Locate the cell with the specified text and output its [x, y] center coordinate. 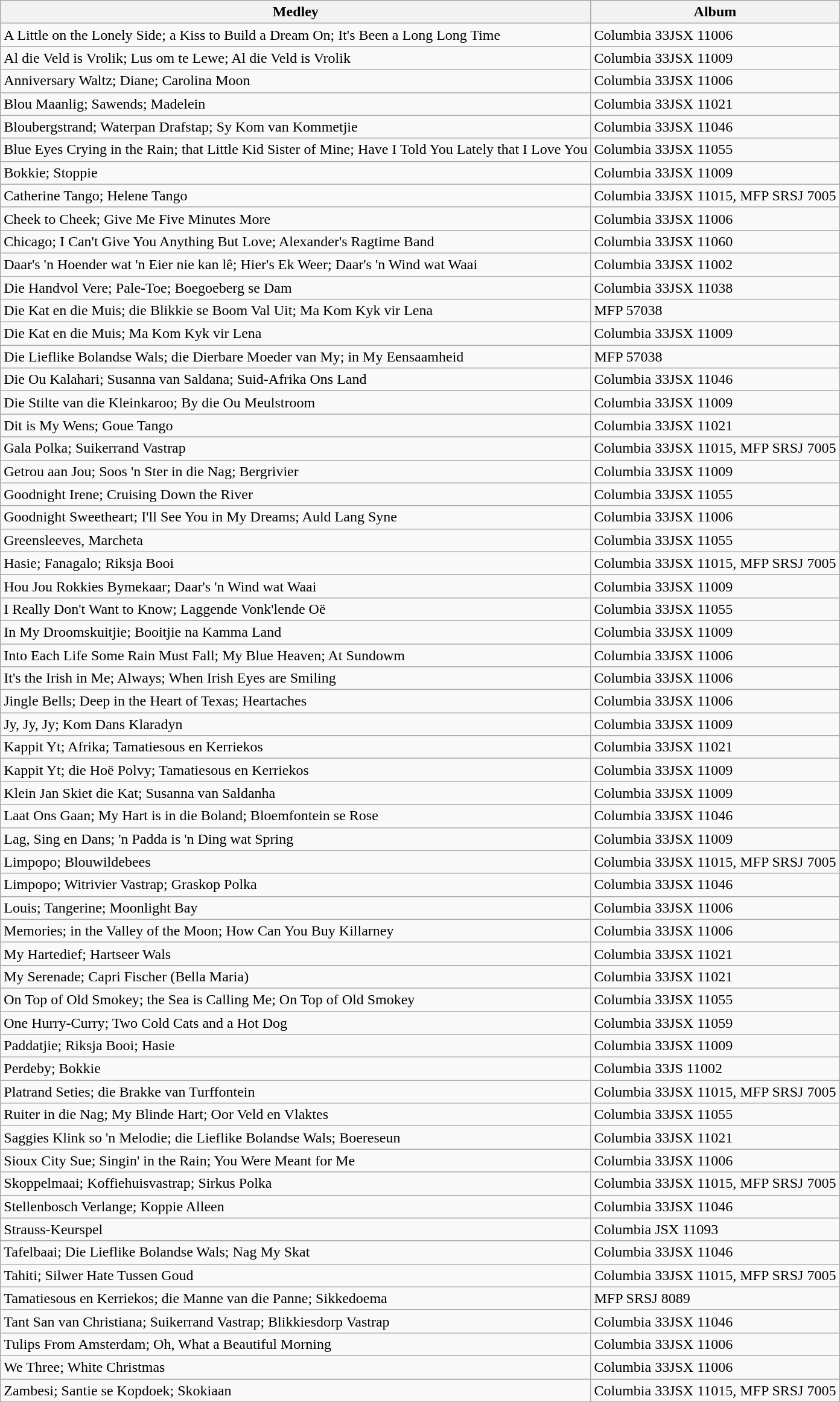
Columbia 33JSX 11060 [715, 241]
Tamatiesous en Kerriekos; die Manne van die Panne; Sikkedoema [296, 1298]
Memories; in the Valley of the Moon; How Can You Buy Killarney [296, 931]
MFP SRSJ 8089 [715, 1298]
Lag, Sing en Dans; 'n Padda is 'n Ding wat Spring [296, 839]
Die Handvol Vere; Pale-Toe; Boegoeberg se Dam [296, 288]
Jy, Jy, Jy; Kom Dans Klaradyn [296, 724]
Stellenbosch Verlange; Koppie Alleen [296, 1206]
Laat Ons Gaan; My Hart is in die Boland; Bloemfontein se Rose [296, 816]
Limpopo; Blouwildebees [296, 862]
Bokkie; Stoppie [296, 173]
We Three; White Christmas [296, 1367]
Goodnight Irene; Cruising Down the River [296, 494]
Klein Jan Skiet die Kat; Susanna van Saldanha [296, 793]
Die Kat en die Muis; Ma Kom Kyk vir Lena [296, 334]
Kappit Yt; die Hoë Polvy; Tamatiesous en Kerriekos [296, 770]
Perdeby; Bokkie [296, 1069]
Hou Jou Rokkies Bymekaar; Daar's 'n Wind wat Waai [296, 586]
Paddatjie; Riksja Booi; Hasie [296, 1046]
Die Stilte van die Kleinkaroo; By die Ou Meulstroom [296, 403]
Strauss-Keurspel [296, 1229]
Anniversary Waltz; Diane; Carolina Moon [296, 81]
One Hurry-Curry; Two Cold Cats and a Hot Dog [296, 1023]
Columbia 33JSX 11038 [715, 288]
Columbia 33JSX 11002 [715, 264]
Goodnight Sweetheart; I'll See You in My Dreams; Auld Lang Syne [296, 517]
Gala Polka; Suikerrand Vastrap [296, 448]
Tafelbaai; Die Lieflike Bolandse Wals; Nag My Skat [296, 1252]
Dit is My Wens; Goue Tango [296, 425]
Zambesi; Santie se Kopdoek; Skokiaan [296, 1390]
Saggies Klink so 'n Melodie; die Lieflike Bolandse Wals; Boereseun [296, 1138]
Ruiter in die Nag; My Blinde Hart; Oor Veld en Vlaktes [296, 1115]
Bloubergstrand; Waterpan Drafstap; Sy Kom van Kommetjie [296, 127]
Tulips From Amsterdam; Oh, What a Beautiful Morning [296, 1344]
Die Ou Kalahari; Susanna van Saldana; Suid-Afrika Ons Land [296, 380]
Catherine Tango; Helene Tango [296, 196]
Medley [296, 12]
Die Lieflike Bolandse Wals; die Dierbare Moeder van My; in My Eensaamheid [296, 357]
A Little on the Lonely Side; a Kiss to Build a Dream On; It's Been a Long Long Time [296, 35]
My Hartedief; Hartseer Wals [296, 954]
Platrand Seties; die Brakke van Turffontein [296, 1092]
Cheek to Cheek; Give Me Five Minutes More [296, 218]
Blou Maanlig; Sawends; Madelein [296, 104]
Greensleeves, Marcheta [296, 540]
Blue Eyes Crying in the Rain; that Little Kid Sister of Mine; Have I Told You Lately that I Love You [296, 150]
Columbia JSX 11093 [715, 1229]
Louis; Tangerine; Moonlight Bay [296, 908]
Limpopo; Witrivier Vastrap; Graskop Polka [296, 885]
On Top of Old Smokey; the Sea is Calling Me; On Top of Old Smokey [296, 999]
I Really Don't Want to Know; Laggende Vonk'lende Oë [296, 609]
Daar's 'n Hoender wat 'n Eier nie kan lê; Hier's Ek Weer; Daar's 'n Wind wat Waai [296, 264]
Jingle Bells; Deep in the Heart of Texas; Heartaches [296, 701]
Getrou aan Jou; Soos 'n Ster in die Nag; Bergrivier [296, 471]
It's the Irish in Me; Always; When Irish Eyes are Smiling [296, 678]
Columbia 33JSX 11059 [715, 1023]
Kappit Yt; Afrika; Tamatiesous en Kerriekos [296, 747]
Skoppelmaai; Koffiehuisvastrap; Sirkus Polka [296, 1184]
Die Kat en die Muis; die Blikkie se Boom Val Uit; Ma Kom Kyk vir Lena [296, 311]
Columbia 33JS 11002 [715, 1069]
Al die Veld is Vrolik; Lus om te Lewe; Al die Veld is Vrolik [296, 58]
Sioux City Sue; Singin' in the Rain; You Were Meant for Me [296, 1161]
Album [715, 12]
Chicago; I Can't Give You Anything But Love; Alexander's Ragtime Band [296, 241]
Hasie; Fanagalo; Riksja Booi [296, 563]
In My Droomskuitjie; Booitjie na Kamma Land [296, 632]
Into Each Life Some Rain Must Fall; My Blue Heaven; At Sundowm [296, 655]
Tant San van Christiana; Suikerrand Vastrap; Blikkiesdorp Vastrap [296, 1321]
My Serenade; Capri Fischer (Bella Maria) [296, 977]
Tahiti; Silwer Hate Tussen Goud [296, 1275]
